Scan for the cell matching the given text and deliver its (X, Y) coordinate at center. 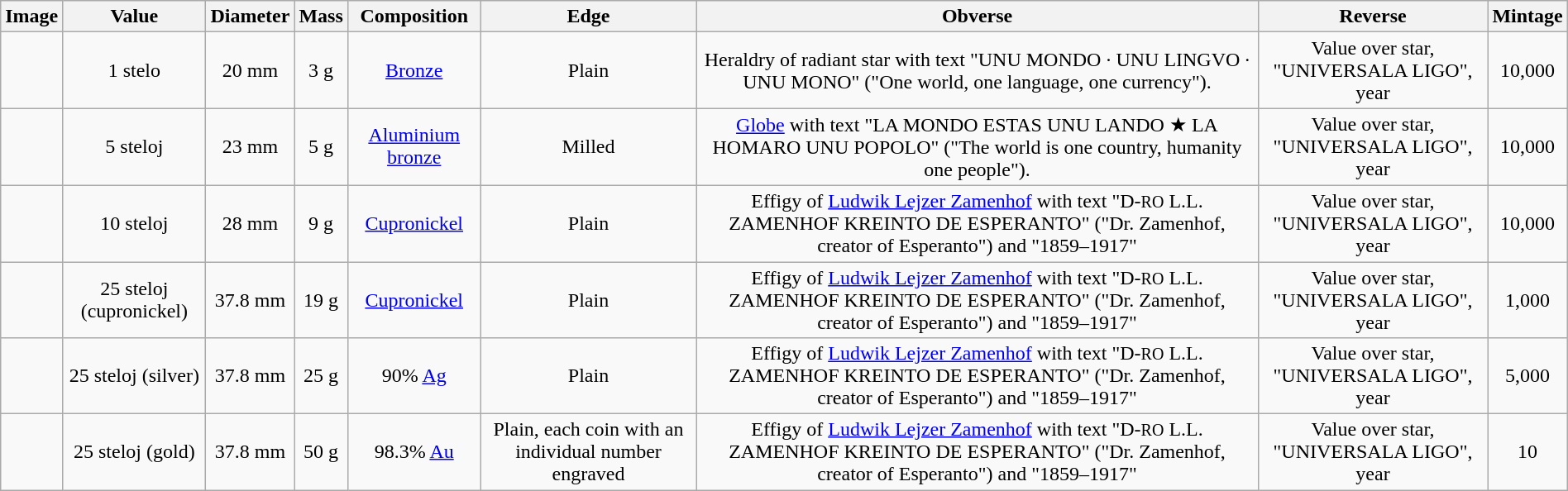
3 g (321, 70)
Mintage (1527, 17)
Mass (321, 17)
5 g (321, 147)
90% Ag (414, 376)
50 g (321, 452)
1,000 (1527, 299)
Value (134, 17)
Obverse (978, 17)
Composition (414, 17)
28 mm (250, 223)
98.3% Au (414, 452)
Edge (589, 17)
25 steloj (silver) (134, 376)
23 mm (250, 147)
Globe with text "LA MONDO ESTAS UNU LANDO ★ LA HOMARO UNU POPOLO" ("The world is one country, humanity one people"). (978, 147)
Aluminium bronze (414, 147)
10 steloj (134, 223)
Reverse (1373, 17)
Diameter (250, 17)
Heraldry of radiant star with text "UNU MONDO · UNU LINGVO · UNU MONO" ("One world, one language, one currency"). (978, 70)
20 mm (250, 70)
Image (31, 17)
5,000 (1527, 376)
Bronze (414, 70)
Milled (589, 147)
5 steloj (134, 147)
10 (1527, 452)
9 g (321, 223)
25 g (321, 376)
25 steloj (cupronickel) (134, 299)
1 stelo (134, 70)
25 steloj (gold) (134, 452)
19 g (321, 299)
Plain, each coin with an individual number engraved (589, 452)
